For the text-containing cell, return its midpoint in (x, y) coordinate format. 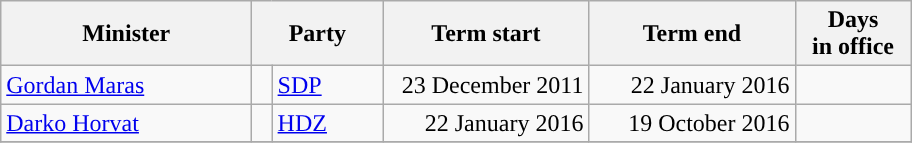
Gordan Maras (126, 85)
Days in office (853, 34)
Darko Horvat (126, 123)
Minister (126, 34)
Term end (692, 34)
Party (318, 34)
19 October 2016 (692, 123)
Term start (486, 34)
SDP (328, 85)
HDZ (328, 123)
23 December 2011 (486, 85)
